Pinpoint the cell where the given text exists, returning its [x, y] midpoint coordinate. 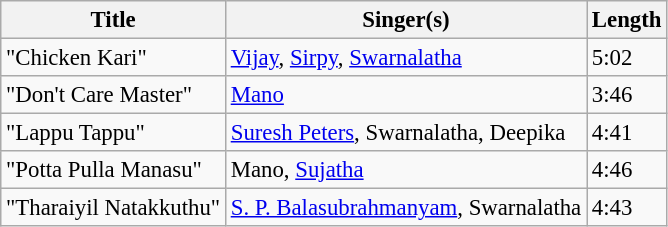
"Don't Care Master" [114, 95]
4:43 [627, 208]
S. P. Balasubrahmanyam, Swarnalatha [406, 208]
"Potta Pulla Manasu" [114, 170]
4:41 [627, 133]
Vijay, Sirpy, Swarnalatha [406, 58]
5:02 [627, 58]
4:46 [627, 170]
Singer(s) [406, 20]
Length [627, 20]
3:46 [627, 95]
"Chicken Kari" [114, 58]
"Tharaiyil Natakkuthu" [114, 208]
Mano, Sujatha [406, 170]
Mano [406, 95]
Title [114, 20]
"Lappu Tappu" [114, 133]
Suresh Peters, Swarnalatha, Deepika [406, 133]
